Identify which cell holds the provided text, then report its (x, y) central coordinate. 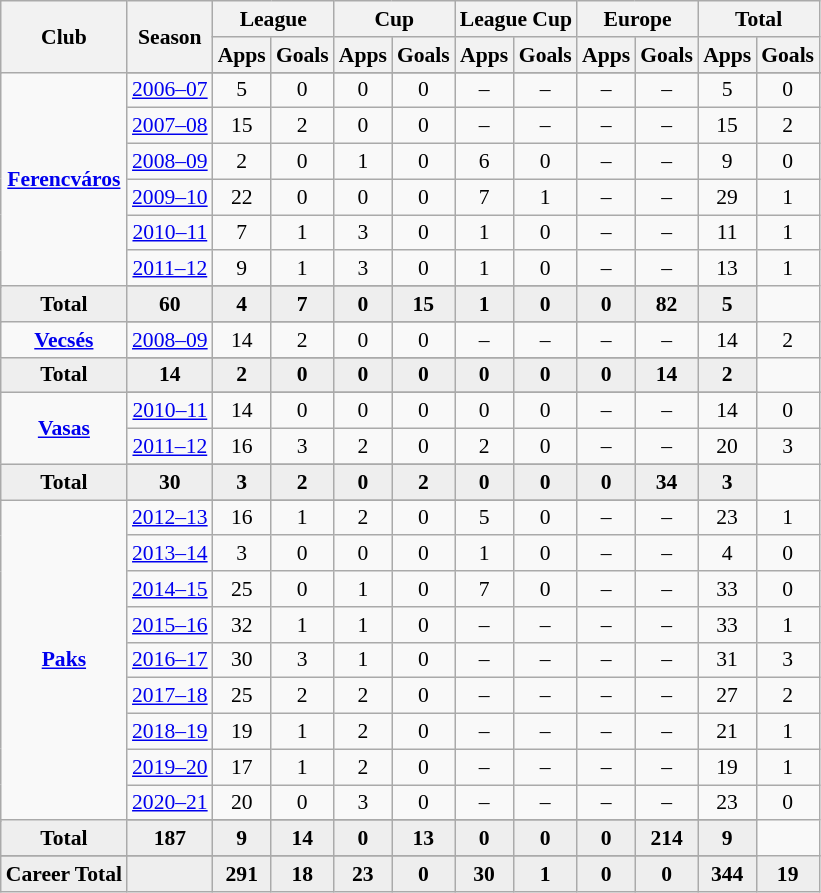
29 (727, 197)
2020–21 (170, 803)
6 (484, 162)
2013–14 (170, 554)
2016–17 (170, 660)
21 (727, 732)
Ferencváros (64, 179)
27 (727, 696)
2019–20 (170, 767)
2009–10 (170, 197)
Paks (64, 660)
2014–15 (170, 589)
82 (666, 304)
Cup (394, 19)
18 (302, 874)
2007–08 (170, 126)
11 (727, 233)
291 (242, 874)
214 (666, 839)
Club (64, 36)
Europe (638, 19)
League (274, 19)
34 (666, 482)
2015–16 (170, 625)
2018–19 (170, 732)
60 (170, 304)
17 (242, 767)
22 (242, 197)
Season (170, 36)
187 (170, 839)
Career Total (64, 874)
31 (727, 660)
32 (242, 625)
2006–07 (170, 90)
2012–13 (170, 518)
2017–18 (170, 696)
League Cup (516, 19)
Vasas (64, 428)
Vecsés (64, 340)
344 (727, 874)
